Locate the cell with the specified text and output its (x, y) center coordinate. 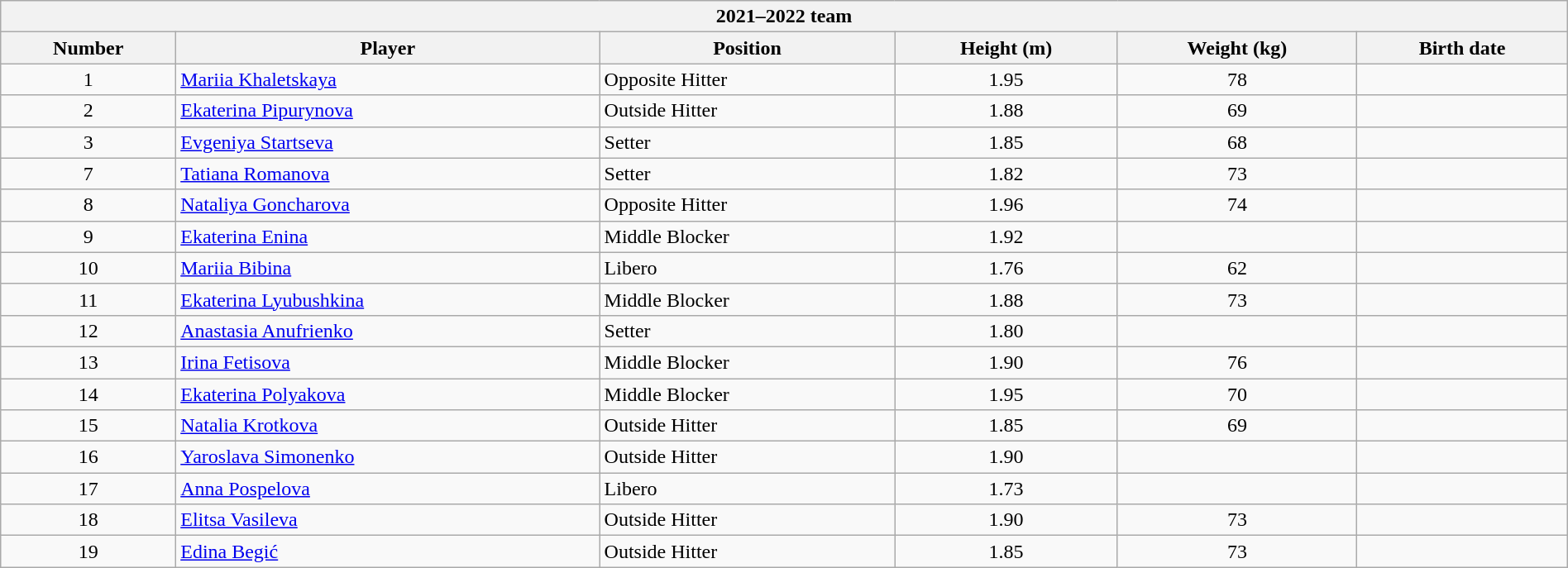
Anastasia Anufrienko (388, 331)
74 (1237, 205)
Yaroslava Simonenko (388, 457)
15 (88, 426)
Mariia Khaletskaya (388, 79)
1.76 (1006, 268)
7 (88, 174)
Player (388, 48)
2 (88, 111)
1.92 (1006, 236)
19 (88, 551)
Number (88, 48)
2021–2022 team (784, 17)
14 (88, 394)
Position (748, 48)
68 (1237, 142)
Ekaterina Lyubushkina (388, 299)
13 (88, 362)
10 (88, 268)
Birth date (1462, 48)
Natalia Krotkova (388, 426)
Mariia Bibina (388, 268)
Ekaterina Polyakova (388, 394)
Tatiana Romanova (388, 174)
17 (88, 489)
Evgeniya Startseva (388, 142)
3 (88, 142)
Ekaterina Enina (388, 236)
70 (1237, 394)
Nataliya Goncharova (388, 205)
Irina Fetisova (388, 362)
16 (88, 457)
8 (88, 205)
Weight (kg) (1237, 48)
18 (88, 520)
Anna Pospelova (388, 489)
9 (88, 236)
Ekaterina Pipurynova (388, 111)
11 (88, 299)
62 (1237, 268)
Height (m) (1006, 48)
12 (88, 331)
1.80 (1006, 331)
76 (1237, 362)
Edina Begić (388, 551)
1.82 (1006, 174)
1.96 (1006, 205)
1 (88, 79)
78 (1237, 79)
Elitsa Vasileva (388, 520)
1.73 (1006, 489)
